Return the (X, Y) coordinate for the center point of the cell that contains the specified text.  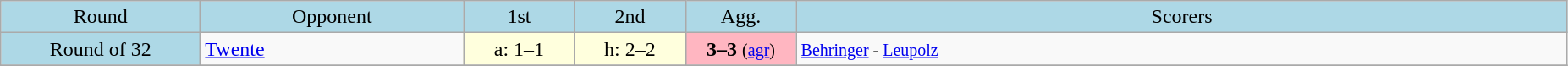
Twente (332, 49)
3–3 (agr) (741, 49)
1st (520, 17)
h: 2–2 (630, 49)
Opponent (332, 17)
Round of 32 (101, 49)
Round (101, 17)
Scorers (1181, 17)
a: 1–1 (520, 49)
Behringer - Leupolz (1181, 49)
Agg. (741, 17)
2nd (630, 17)
